Pinpoint the cell where the given text exists, returning its (X, Y) midpoint coordinate. 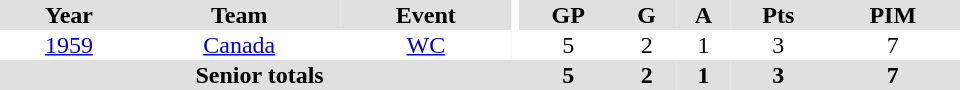
WC (426, 45)
Team (240, 15)
Canada (240, 45)
Event (426, 15)
G (646, 15)
GP (568, 15)
Senior totals (260, 75)
Year (69, 15)
PIM (893, 15)
Pts (778, 15)
A (704, 15)
1959 (69, 45)
